From the cell containing the given text, extract its center point as [x, y] coordinate. 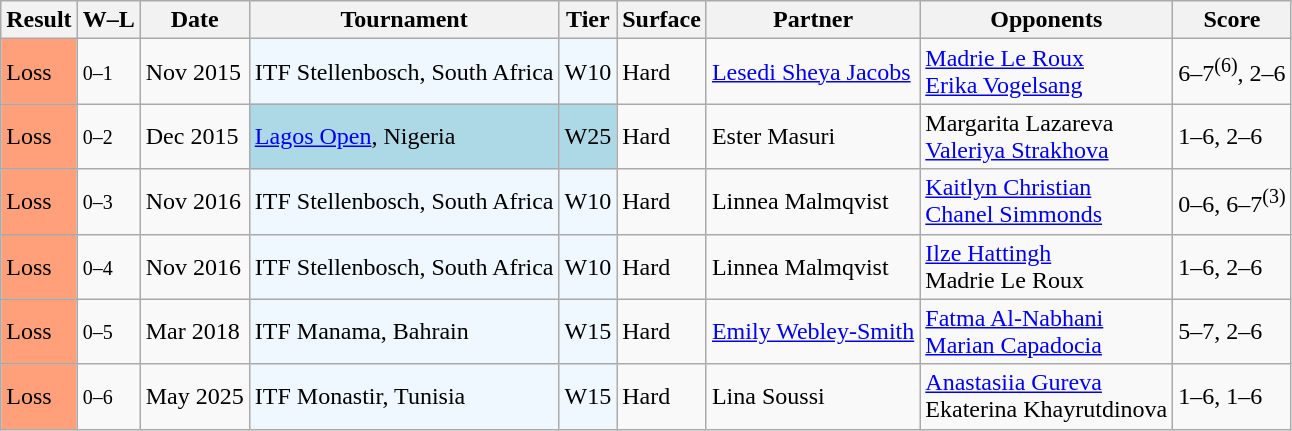
Ester Masuri [812, 136]
0–4 [108, 266]
1–6, 1–6 [1232, 396]
Madrie Le Roux Erika Vogelsang [1046, 72]
Fatma Al-Nabhani Marian Capadocia [1046, 332]
W25 [588, 136]
Mar 2018 [194, 332]
Opponents [1046, 20]
Lina Soussi [812, 396]
0–5 [108, 332]
Anastasiia Gureva Ekaterina Khayrutdinova [1046, 396]
Result [39, 20]
Kaitlyn Christian Chanel Simmonds [1046, 202]
0–1 [108, 72]
Margarita Lazareva Valeriya Strakhova [1046, 136]
Lagos Open, Nigeria [404, 136]
ITF Manama, Bahrain [404, 332]
May 2025 [194, 396]
Emily Webley-Smith [812, 332]
Tournament [404, 20]
Dec 2015 [194, 136]
5–7, 2–6 [1232, 332]
0–6 [108, 396]
Score [1232, 20]
Lesedi Sheya Jacobs [812, 72]
Date [194, 20]
ITF Monastir, Tunisia [404, 396]
0–6, 6–7(3) [1232, 202]
0–3 [108, 202]
Ilze Hattingh Madrie Le Roux [1046, 266]
W–L [108, 20]
Nov 2015 [194, 72]
Tier [588, 20]
6–7(6), 2–6 [1232, 72]
Partner [812, 20]
Surface [662, 20]
0–2 [108, 136]
